Pinpoint the cell where the given text exists, returning its [X, Y] midpoint coordinate. 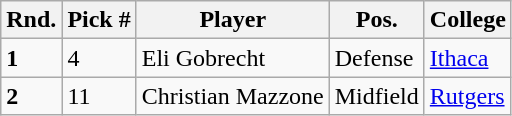
Eli Gobrecht [232, 58]
Christian Mazzone [232, 96]
Rutgers [468, 96]
College [468, 20]
Defense [376, 58]
Midfield [376, 96]
Player [232, 20]
1 [32, 58]
11 [99, 96]
Rnd. [32, 20]
Pos. [376, 20]
Ithaca [468, 58]
Pick # [99, 20]
4 [99, 58]
2 [32, 96]
